For the text-containing cell, return its midpoint in [x, y] coordinate format. 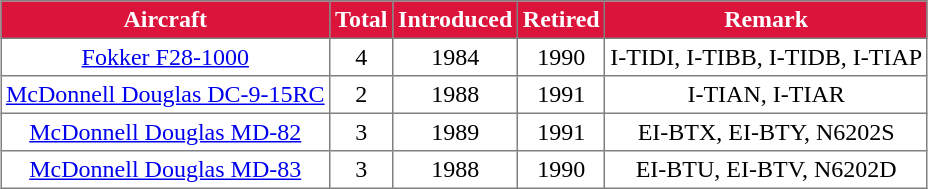
4 [362, 57]
I-TIAN, I-TIAR [766, 95]
2 [362, 95]
McDonnell Douglas MD-83 [166, 170]
Aircraft [166, 20]
I-TIDI, I-TIBB, I-TIDB, I-TIAP [766, 57]
Introduced [456, 20]
EI-BTX, EI-BTY, N6202S [766, 132]
Fokker F28-1000 [166, 57]
Retired [562, 20]
1989 [456, 132]
1984 [456, 57]
McDonnell Douglas DC-9-15RC [166, 95]
Remark [766, 20]
EI-BTU, EI-BTV, N6202D [766, 170]
Total [362, 20]
McDonnell Douglas MD-82 [166, 132]
